Search for the cell housing the specified text and yield its [X, Y] center coordinate. 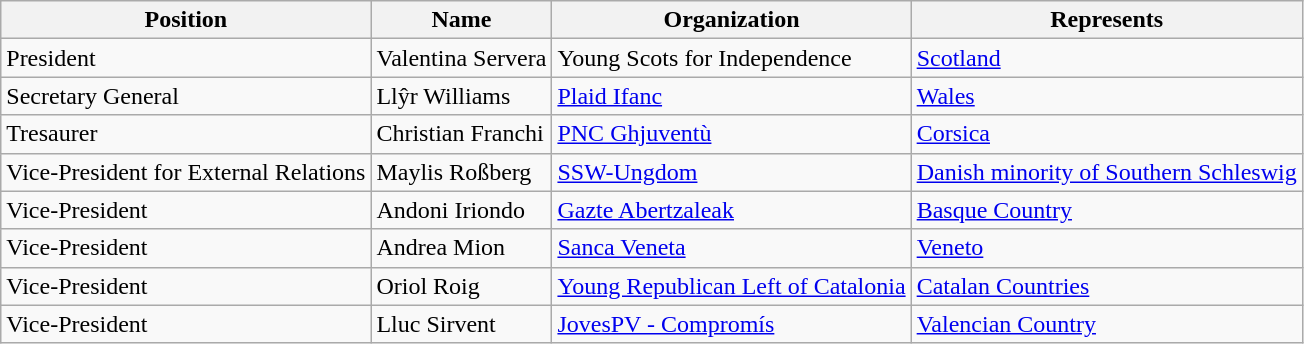
Valentina Servera [462, 58]
Oriol Roig [462, 286]
Young Scots for Independence [732, 58]
Young Republican Left of Catalonia [732, 286]
Position [186, 20]
Danish minority of Southern Schleswig [1106, 172]
SSW-Ungdom [732, 172]
Plaid Ifanc [732, 96]
Lluc Sirvent [462, 324]
Represents [1106, 20]
Tresaurer [186, 134]
Basque Country [1106, 210]
Wales [1106, 96]
Christian Franchi [462, 134]
Name [462, 20]
Veneto [1106, 248]
Secretary General [186, 96]
JovesPV - Compromís [732, 324]
Andoni Iriondo [462, 210]
Organization [732, 20]
Gazte Abertzaleak [732, 210]
President [186, 58]
Corsica [1106, 134]
Maylis Roßberg [462, 172]
Catalan Countries [1106, 286]
Vice-President for External Relations [186, 172]
Sanca Veneta [732, 248]
Scotland [1106, 58]
Andrea Mion [462, 248]
Valencian Country [1106, 324]
PNC Ghjuventù [732, 134]
Llŷr Williams [462, 96]
